Detect which cell encompasses the target text, then output its [X, Y] center coordinate. 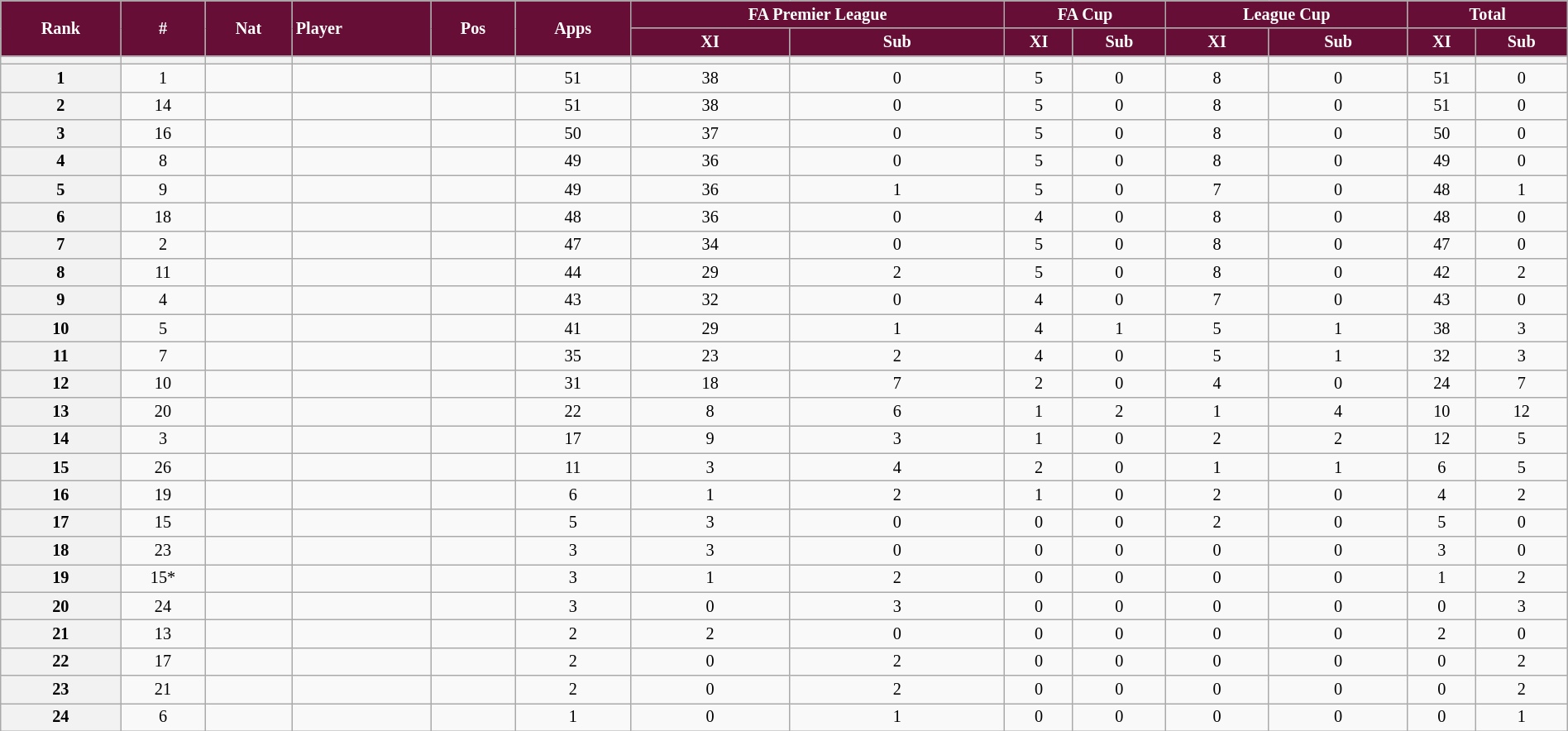
Nat [248, 28]
31 [572, 384]
FA Premier League [817, 14]
League Cup [1287, 14]
15* [163, 578]
# [163, 28]
37 [710, 133]
FA Cup [1085, 14]
35 [572, 356]
Apps [572, 28]
Rank [61, 28]
Pos [473, 28]
Total [1487, 14]
Player [361, 28]
44 [572, 272]
42 [1441, 272]
41 [572, 328]
34 [710, 245]
26 [163, 467]
